For the text-containing cell, return its midpoint in [X, Y] coordinate format. 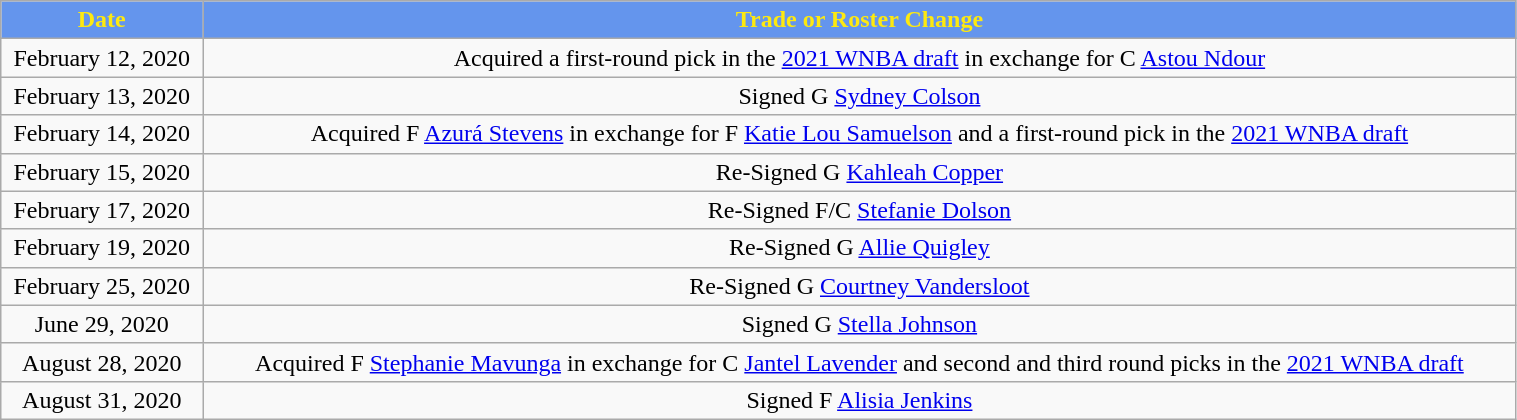
February 14, 2020 [102, 134]
Signed F Alisia Jenkins [860, 400]
Re-Signed G Kahleah Copper [860, 172]
February 15, 2020 [102, 172]
February 17, 2020 [102, 210]
Trade or Roster Change [860, 20]
August 28, 2020 [102, 362]
Re-Signed G Allie Quigley [860, 248]
Re-Signed F/C Stefanie Dolson [860, 210]
February 19, 2020 [102, 248]
June 29, 2020 [102, 324]
Re-Signed G Courtney Vandersloot [860, 286]
Acquired F Azurá Stevens in exchange for F Katie Lou Samuelson and a first-round pick in the 2021 WNBA draft [860, 134]
Acquired F Stephanie Mavunga in exchange for C Jantel Lavender and second and third round picks in the 2021 WNBA draft [860, 362]
February 13, 2020 [102, 96]
Signed G Sydney Colson [860, 96]
February 25, 2020 [102, 286]
February 12, 2020 [102, 58]
Signed G Stella Johnson [860, 324]
August 31, 2020 [102, 400]
Acquired a first-round pick in the 2021 WNBA draft in exchange for C Astou Ndour [860, 58]
Date [102, 20]
